Locate the cell with the specified text and output its (X, Y) center coordinate. 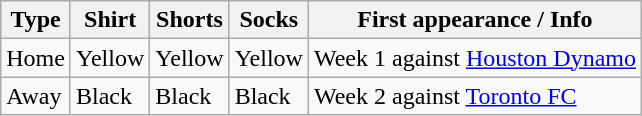
First appearance / Info (474, 20)
Shirt (110, 20)
Week 2 against Toronto FC (474, 96)
Shorts (190, 20)
Home (36, 58)
Socks (268, 20)
Away (36, 96)
Week 1 against Houston Dynamo (474, 58)
Type (36, 20)
